From the cell containing the given text, extract its center point as (x, y) coordinate. 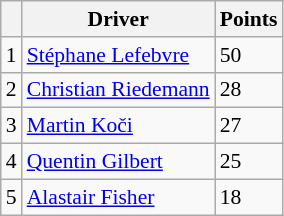
Stéphane Lefebvre (118, 55)
Christian Riedemann (118, 90)
4 (12, 162)
Points (249, 19)
5 (12, 197)
2 (12, 90)
Driver (118, 19)
27 (249, 126)
Alastair Fisher (118, 197)
1 (12, 55)
25 (249, 162)
28 (249, 90)
50 (249, 55)
Martin Koči (118, 126)
18 (249, 197)
3 (12, 126)
Quentin Gilbert (118, 162)
